Detect which cell encompasses the target text, then output its (X, Y) center coordinate. 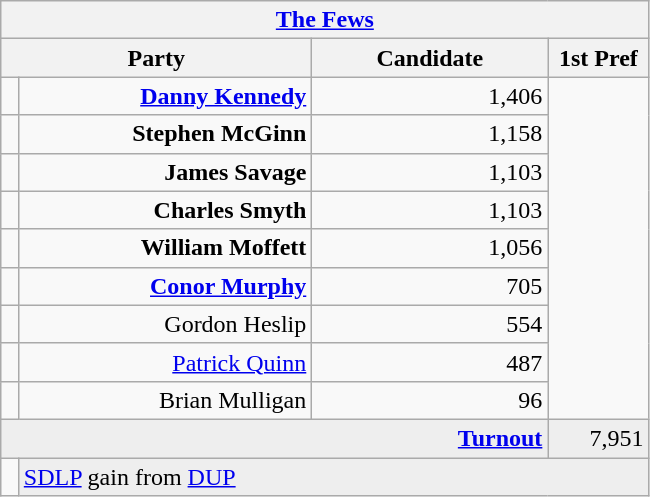
554 (430, 324)
1,056 (430, 248)
Charles Smyth (165, 210)
705 (430, 286)
7,951 (598, 438)
Conor Murphy (165, 286)
The Fews (325, 20)
1,158 (430, 134)
Party (156, 58)
Gordon Heslip (165, 324)
Candidate (430, 58)
Stephen McGinn (165, 134)
William Moffett (165, 248)
1st Pref (598, 58)
James Savage (165, 172)
Brian Mulligan (165, 400)
Turnout (274, 438)
Patrick Quinn (165, 362)
487 (430, 362)
Danny Kennedy (165, 96)
1,406 (430, 96)
96 (430, 400)
SDLP gain from DUP (334, 477)
